Scan for the cell matching the given text and deliver its (x, y) coordinate at center. 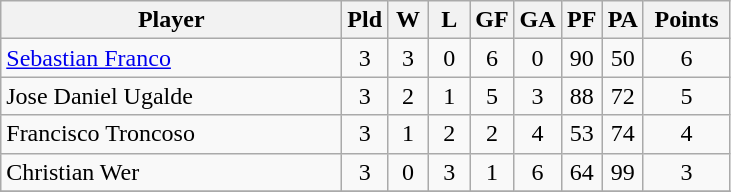
Player (172, 20)
PA (622, 20)
74 (622, 134)
Pld (365, 20)
L (450, 20)
50 (622, 58)
53 (582, 134)
Jose Daniel Ugalde (172, 96)
64 (582, 172)
GA (538, 20)
Christian Wer (172, 172)
Points (686, 20)
Francisco Troncoso (172, 134)
99 (622, 172)
72 (622, 96)
GF (492, 20)
W (408, 20)
90 (582, 58)
88 (582, 96)
Sebastian Franco (172, 58)
PF (582, 20)
